Provide the [x, y] coordinate of the cell's center where the given text is located.  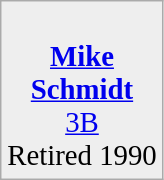
MikeSchmidt3BRetired 1990 [82, 90]
